Scan for the cell matching the given text and deliver its [x, y] coordinate at center. 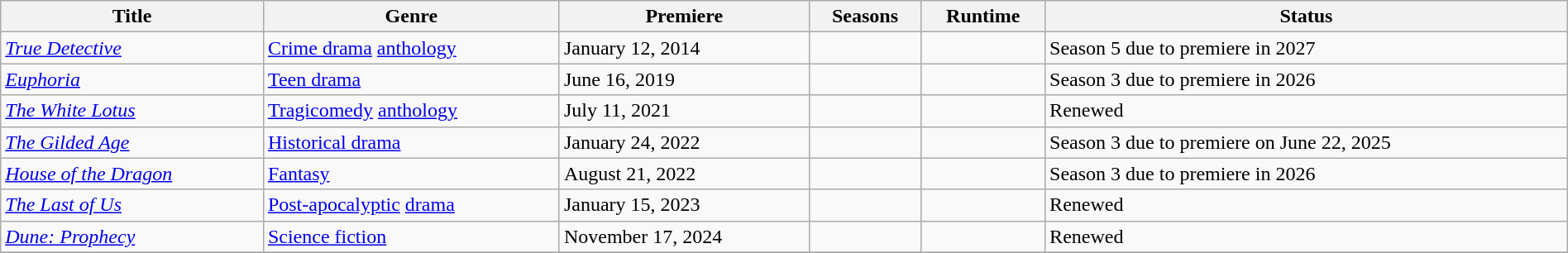
January 24, 2022 [684, 142]
Euphoria [132, 79]
The Last of Us [132, 205]
Genre [411, 17]
The White Lotus [132, 111]
Science fiction [411, 236]
June 16, 2019 [684, 79]
July 11, 2021 [684, 111]
November 17, 2024 [684, 236]
Status [1307, 17]
House of the Dragon [132, 174]
August 21, 2022 [684, 174]
Premiere [684, 17]
Season 5 due to premiere in 2027 [1307, 48]
January 12, 2014 [684, 48]
Dune: Prophecy [132, 236]
True Detective [132, 48]
Historical drama [411, 142]
Tragicomedy anthology [411, 111]
Seasons [865, 17]
The Gilded Age [132, 142]
Runtime [983, 17]
January 15, 2023 [684, 205]
Post-apocalyptic drama [411, 205]
Title [132, 17]
Fantasy [411, 174]
Season 3 due to premiere on June 22, 2025 [1307, 142]
Teen drama [411, 79]
Crime drama anthology [411, 48]
